Search for the cell housing the specified text and yield its (X, Y) center coordinate. 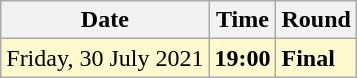
Final (316, 58)
19:00 (242, 58)
Round (316, 20)
Time (242, 20)
Date (105, 20)
Friday, 30 July 2021 (105, 58)
